Extract the (X, Y) coordinate from the center of the cell holding the provided text.  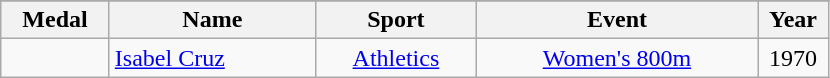
Medal (56, 20)
Athletics (396, 58)
Isabel Cruz (212, 58)
Name (212, 20)
Sport (396, 20)
Women's 800m (616, 58)
Year (794, 20)
Event (616, 20)
1970 (794, 58)
